Pinpoint the cell where the given text exists, returning its (X, Y) midpoint coordinate. 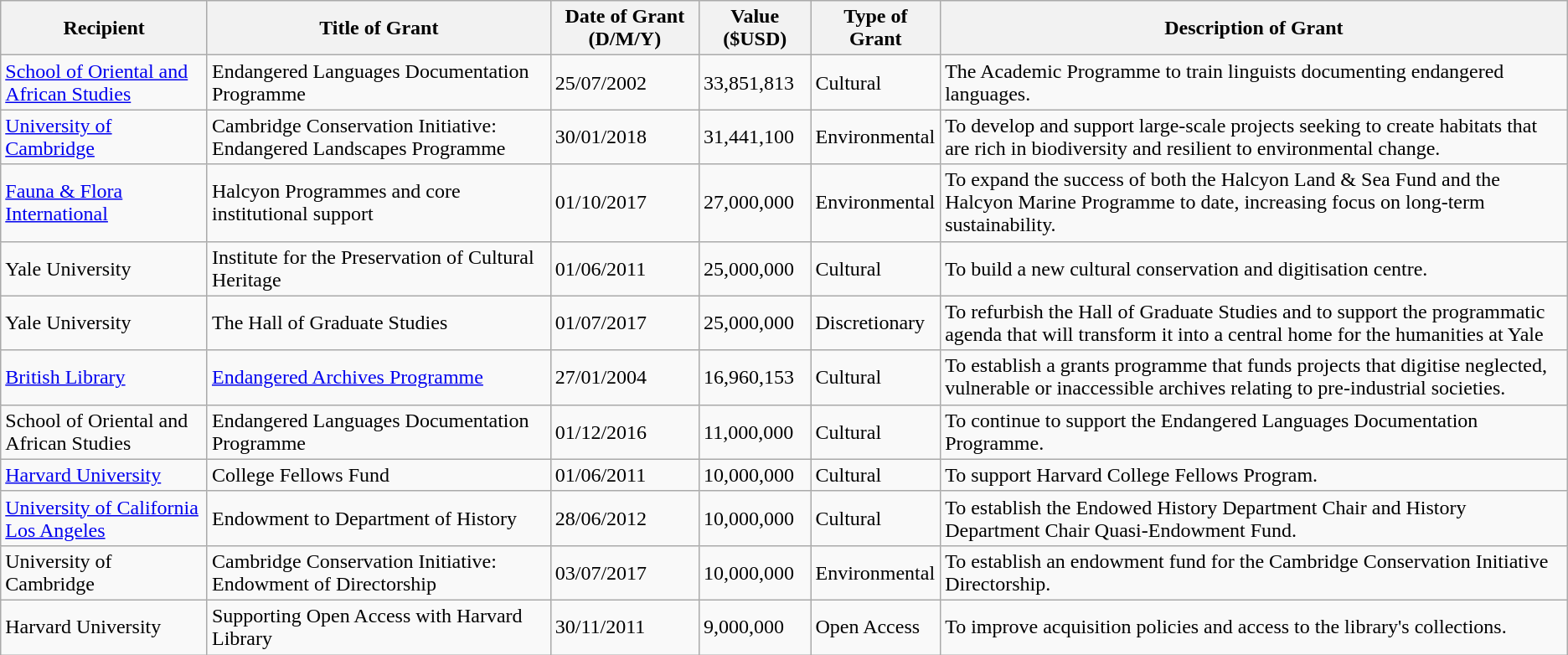
To support Harvard College Fellows Program. (1255, 475)
33,851,813 (756, 82)
To improve acquisition policies and access to the library's collections. (1255, 627)
British Library (104, 377)
25/07/2002 (625, 82)
Cambridge Conservation Initiative: Endowment of Directorship (379, 573)
Endowment to Department of History (379, 518)
Supporting Open Access with Harvard Library (379, 627)
27/01/2004 (625, 377)
Discretionary (876, 323)
Institute for the Preservation of Cultural Heritage (379, 268)
16,960,153 (756, 377)
Type of Grant (876, 28)
Date of Grant (D/M/Y) (625, 28)
Open Access (876, 627)
31,441,100 (756, 137)
Description of Grant (1255, 28)
01/12/2016 (625, 432)
Value ($USD) (756, 28)
To build a new cultural conservation and digitisation centre. (1255, 268)
9,000,000 (756, 627)
To develop and support large-scale projects seeking to create habitats that are rich in biodiversity and resilient to environmental change. (1255, 137)
The Academic Programme to train linguists documenting endangered languages. (1255, 82)
30/01/2018 (625, 137)
Endangered Archives Programme (379, 377)
30/11/2011 (625, 627)
To continue to support the Endangered Languages Documentation Programme. (1255, 432)
Fauna & Flora International (104, 203)
College Fellows Fund (379, 475)
Halcyon Programmes and core institutional support (379, 203)
The Hall of Graduate Studies (379, 323)
01/10/2017 (625, 203)
To establish the Endowed History Department Chair and History Department Chair Quasi-Endowment Fund. (1255, 518)
03/07/2017 (625, 573)
University of California Los Angeles (104, 518)
To expand the success of both the Halcyon Land & Sea Fund and the Halcyon Marine Programme to date, increasing focus on long-term sustainability. (1255, 203)
27,000,000 (756, 203)
28/06/2012 (625, 518)
11,000,000 (756, 432)
01/07/2017 (625, 323)
Recipient (104, 28)
Cambridge Conservation Initiative: Endangered Landscapes Programme (379, 137)
To establish an endowment fund for the Cambridge Conservation Initiative Directorship. (1255, 573)
Title of Grant (379, 28)
